For the text-containing cell, return its midpoint in (x, y) coordinate format. 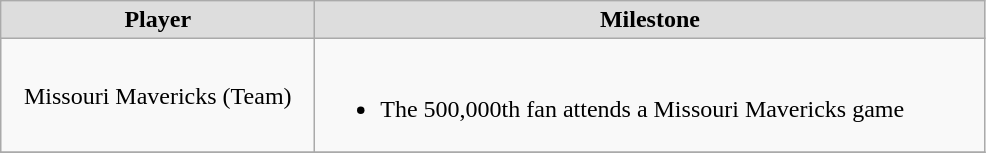
The 500,000th fan attends a Missouri Mavericks game (650, 96)
Milestone (650, 20)
Missouri Mavericks (Team) (158, 96)
Player (158, 20)
